Return the (X, Y) coordinate for the center point of the cell that contains the specified text.  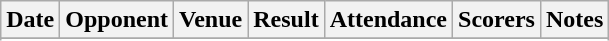
Notes (574, 20)
Result (286, 20)
Venue (211, 20)
Scorers (497, 20)
Opponent (117, 20)
Date (30, 20)
Attendance (388, 20)
